Scan for the cell matching the given text and deliver its (X, Y) coordinate at center. 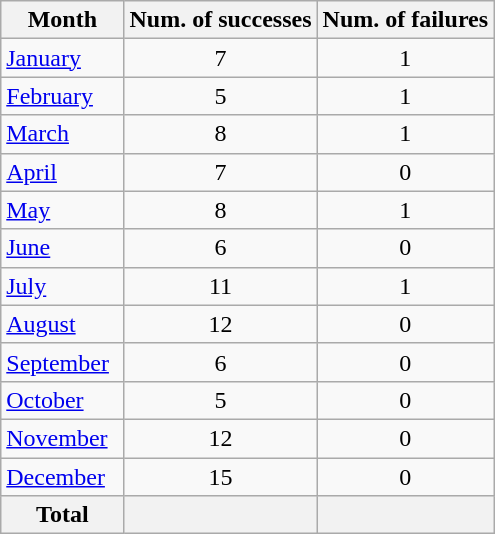
15 (220, 477)
July (62, 286)
January (62, 58)
April (62, 172)
March (62, 134)
May (62, 210)
Num. of failures (406, 20)
Num. of successes (220, 20)
September (62, 362)
August (62, 324)
October (62, 400)
June (62, 248)
November (62, 438)
December (62, 477)
February (62, 96)
Total (62, 515)
11 (220, 286)
Month (62, 20)
